Scan for the cell matching the given text and deliver its (x, y) coordinate at center. 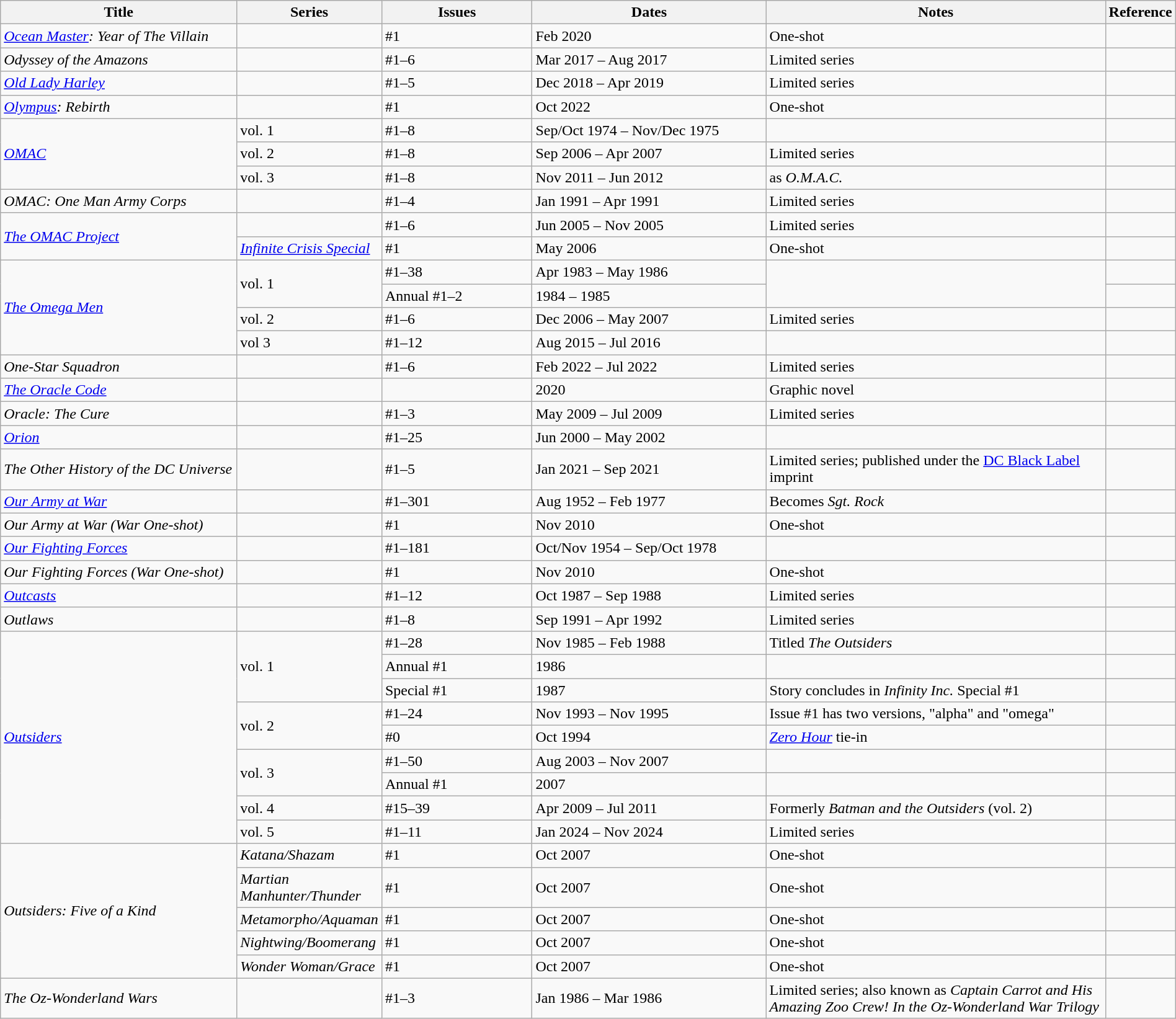
Katana/Shazam (310, 855)
Special #1 (457, 690)
Sep 1991 – Apr 1992 (649, 619)
Outlaws (119, 619)
Nov 1985 – Feb 1988 (649, 643)
Becomes Sgt. Rock (935, 501)
#1–4 (457, 201)
Dates (649, 12)
OMAC: One Man Army Corps (119, 201)
#1–11 (457, 832)
Oct 1994 (649, 737)
Graphic novel (935, 390)
The Oz-Wonderland Wars (119, 999)
Metamorpho/Aquaman (310, 919)
#1–301 (457, 501)
Our Army at War (War One-shot) (119, 525)
vol. 4 (310, 808)
Annual #1–2 (457, 296)
#1–28 (457, 643)
Formerly Batman and the Outsiders (vol. 2) (935, 808)
vol. 5 (310, 832)
as O.M.A.C. (935, 177)
Dec 2018 – Apr 2019 (649, 83)
#1–181 (457, 548)
Ocean Master: Year of The Villain (119, 36)
Orion (119, 437)
Jan 1991 – Apr 1991 (649, 201)
May 2009 – Jul 2009 (649, 414)
Issue #1 has two versions, "alpha" and "omega" (935, 714)
Nightwing/Boomerang (310, 943)
#1–25 (457, 437)
Limited series; also known as Captain Carrot and His Amazing Zoo Crew! In the Oz-Wonderland War Trilogy (935, 999)
#0 (457, 737)
Nov 2011 – Jun 2012 (649, 177)
Odyssey of the Amazons (119, 60)
Oct/Nov 1954 – Sep/Oct 1978 (649, 548)
Olympus: Rebirth (119, 107)
Issues (457, 12)
Aug 2015 – Jul 2016 (649, 343)
Oct 1987 – Sep 1988 (649, 595)
The OMAC Project (119, 236)
Titled The Outsiders (935, 643)
Apr 2009 – Jul 2011 (649, 808)
The Oracle Code (119, 390)
Sep 2006 – Apr 2007 (649, 154)
Oracle: The Cure (119, 414)
Mar 2017 – Aug 2017 (649, 60)
Jan 1986 – Mar 1986 (649, 999)
Feb 2022 – Jul 2022 (649, 367)
1986 (649, 666)
#1–24 (457, 714)
Our Fighting Forces (119, 548)
vol 3 (310, 343)
Nov 1993 – Nov 1995 (649, 714)
Zero Hour tie-in (935, 737)
Dec 2006 – May 2007 (649, 319)
Title (119, 12)
#1–50 (457, 761)
Story concludes in Infinity Inc. Special #1 (935, 690)
Oct 2022 (649, 107)
Apr 1983 – May 1986 (649, 272)
Jan 2021 – Sep 2021 (649, 469)
Feb 2020 (649, 36)
OMAC (119, 154)
#15–39 (457, 808)
Our Army at War (119, 501)
Outcasts (119, 595)
Wonder Woman/Grace (310, 966)
2007 (649, 785)
Outsiders: Five of a Kind (119, 910)
Old Lady Harley (119, 83)
Jan 2024 – Nov 2024 (649, 832)
Notes (935, 12)
Outsiders (119, 737)
2020 (649, 390)
#1–38 (457, 272)
1987 (649, 690)
The Omega Men (119, 307)
1984 – 1985 (649, 296)
Infinite Crisis Special (310, 248)
Aug 2003 – Nov 2007 (649, 761)
Limited series; published under the DC Black Label imprint (935, 469)
One-Star Squadron (119, 367)
Series (310, 12)
Sep/Oct 1974 – Nov/Dec 1975 (649, 130)
Jun 2005 – Nov 2005 (649, 225)
Reference (1140, 12)
Aug 1952 – Feb 1977 (649, 501)
May 2006 (649, 248)
The Other History of the DC Universe (119, 469)
Martian Manhunter/Thunder (310, 887)
Our Fighting Forces (War One-shot) (119, 572)
Jun 2000 – May 2002 (649, 437)
